Output the (x, y) coordinate of the center of the cell containing the given text.  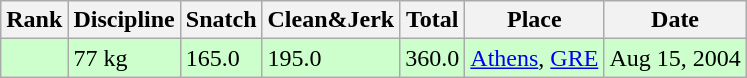
Rank (34, 20)
77 kg (124, 58)
195.0 (331, 58)
Total (432, 20)
360.0 (432, 58)
Place (534, 20)
165.0 (221, 58)
Date (675, 20)
Discipline (124, 20)
Aug 15, 2004 (675, 58)
Snatch (221, 20)
Clean&Jerk (331, 20)
Athens, GRE (534, 58)
